Extract the [x, y] coordinate from the center of the cell holding the provided text.  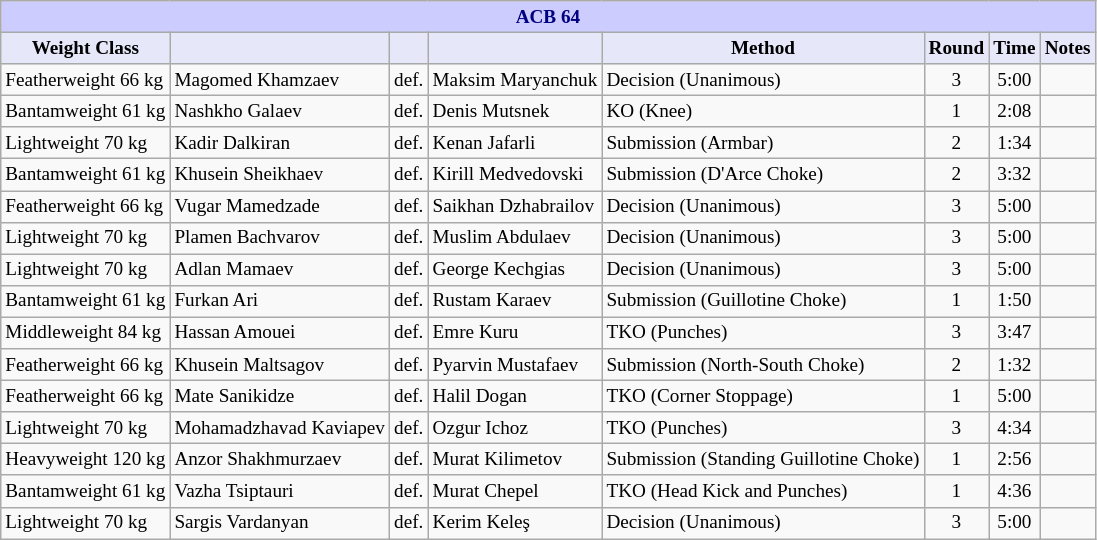
Vugar Mamedzade [280, 206]
Saikhan Dzhabrailov [515, 206]
TKO (Head Kick and Punches) [763, 491]
Muslim Abdulaev [515, 238]
Weight Class [86, 48]
Vazha Tsiptauri [280, 491]
Murat Kilimetov [515, 460]
Rustam Karaev [515, 301]
Khusein Maltsagov [280, 365]
KO (Knee) [763, 111]
George Kechgias [515, 270]
Maksim Maryanchuk [515, 80]
Time [1014, 48]
Halil Dogan [515, 396]
Murat Chepel [515, 491]
Furkan Ari [280, 301]
1:50 [1014, 301]
4:34 [1014, 428]
TKO (Corner Stoppage) [763, 396]
4:36 [1014, 491]
Denis Mutsnek [515, 111]
Kerim Keleş [515, 523]
Nashkho Galaev [280, 111]
Notes [1068, 48]
ACB 64 [548, 17]
Ozgur Ichoz [515, 428]
Submission (North-South Choke) [763, 365]
Plamen Bachvarov [280, 238]
Kadir Dalkiran [280, 143]
1:32 [1014, 365]
Submission (Armbar) [763, 143]
Kirill Medvedovski [515, 175]
Heavyweight 120 kg [86, 460]
3:47 [1014, 333]
Submission (Standing Guillotine Choke) [763, 460]
Hassan Amouei [280, 333]
Mate Sanikidze [280, 396]
Kenan Jafarli [515, 143]
Method [763, 48]
3:32 [1014, 175]
Submission (D'Arce Choke) [763, 175]
Khusein Sheikhaev [280, 175]
Middleweight 84 kg [86, 333]
Adlan Mamaev [280, 270]
1:34 [1014, 143]
Anzor Shakhmurzaev [280, 460]
Submission (Guillotine Choke) [763, 301]
Mohamadzhavad Kaviapev [280, 428]
Magomed Khamzaev [280, 80]
Emre Kuru [515, 333]
Pyarvin Mustafaev [515, 365]
Round [956, 48]
2:56 [1014, 460]
2:08 [1014, 111]
Sargis Vardanyan [280, 523]
